Return [x, y] of the center of cell containing provided text 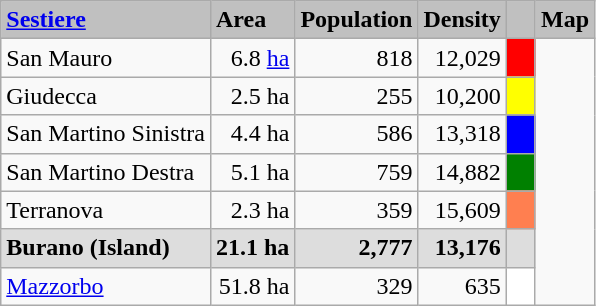
4.4 ha [252, 134]
San Martino Sinistra [106, 134]
2.5 ha [252, 96]
635 [462, 286]
759 [356, 172]
13,176 [462, 248]
Sestiere [106, 20]
Area [252, 20]
10,200 [462, 96]
12,029 [462, 58]
2,777 [356, 248]
586 [356, 134]
13,318 [462, 134]
San Mauro [106, 58]
255 [356, 96]
Giudecca [106, 96]
Map [564, 20]
21.1 ha [252, 248]
51.8 ha [252, 286]
Density [462, 20]
5.1 ha [252, 172]
Population [356, 20]
15,609 [462, 210]
329 [356, 286]
359 [356, 210]
6.8 ha [252, 58]
Mazzorbo [106, 286]
818 [356, 58]
Burano (Island) [106, 248]
San Martino Destra [106, 172]
14,882 [462, 172]
Terranova [106, 210]
2.3 ha [252, 210]
